Output the [x, y] coordinate of the center of the cell containing the given text.  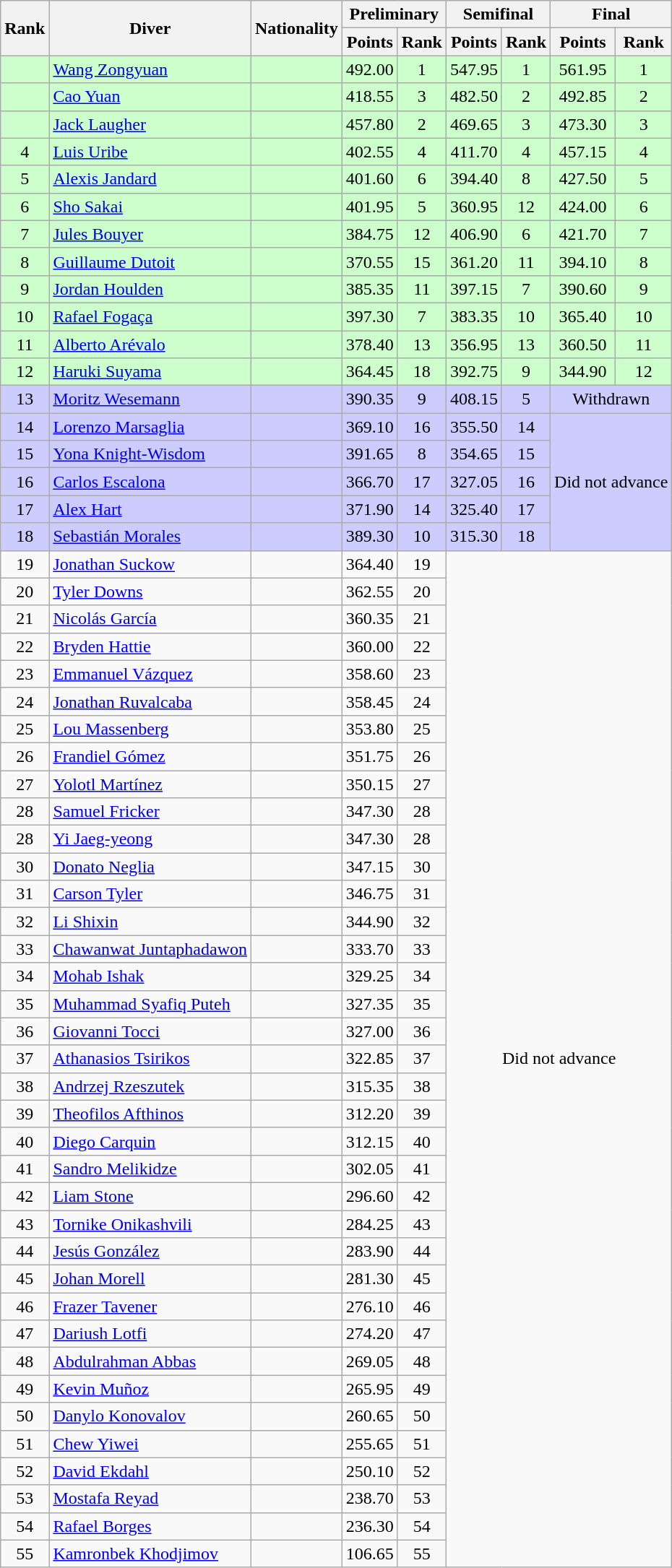
457.80 [370, 124]
355.50 [474, 427]
350.15 [370, 784]
Liam Stone [150, 1196]
Jules Bouyer [150, 234]
Carson Tyler [150, 894]
Samuel Fricker [150, 812]
360.00 [370, 646]
255.65 [370, 1444]
260.65 [370, 1416]
Jesús González [150, 1252]
312.20 [370, 1114]
358.60 [370, 674]
360.95 [474, 207]
370.55 [370, 261]
325.40 [474, 509]
315.35 [370, 1086]
312.15 [370, 1141]
Preliminary [394, 14]
327.00 [370, 1031]
Li Shixin [150, 922]
Sho Sakai [150, 207]
Theofilos Afthinos [150, 1114]
358.45 [370, 701]
473.30 [583, 124]
383.35 [474, 316]
Abdulrahman Abbas [150, 1361]
Jordan Houlden [150, 289]
371.90 [370, 509]
Andrzej Rzeszutek [150, 1086]
424.00 [583, 207]
353.80 [370, 729]
238.70 [370, 1499]
351.75 [370, 756]
327.35 [370, 1004]
302.05 [370, 1169]
Alex Hart [150, 509]
322.85 [370, 1059]
547.95 [474, 69]
327.05 [474, 482]
Frazer Tavener [150, 1307]
354.65 [474, 454]
Carlos Escalona [150, 482]
Final [611, 14]
274.20 [370, 1334]
378.40 [370, 345]
Nationality [297, 28]
427.50 [583, 179]
457.15 [583, 152]
360.50 [583, 345]
Dariush Lotfi [150, 1334]
Jonathan Ruvalcaba [150, 701]
397.30 [370, 316]
250.10 [370, 1471]
469.65 [474, 124]
Diego Carquin [150, 1141]
346.75 [370, 894]
Lorenzo Marsaglia [150, 427]
236.30 [370, 1526]
392.75 [474, 372]
Diver [150, 28]
Moritz Wesemann [150, 399]
Bryden Hattie [150, 646]
364.40 [370, 564]
315.30 [474, 537]
Yolotl Martínez [150, 784]
Haruki Suyama [150, 372]
492.00 [370, 69]
361.20 [474, 261]
561.95 [583, 69]
385.35 [370, 289]
369.10 [370, 427]
394.40 [474, 179]
391.65 [370, 454]
283.90 [370, 1252]
Luis Uribe [150, 152]
Lou Massenberg [150, 729]
Alberto Arévalo [150, 345]
389.30 [370, 537]
Nicolás García [150, 619]
418.55 [370, 97]
390.60 [583, 289]
Alexis Jandard [150, 179]
408.15 [474, 399]
Jonathan Suckow [150, 564]
Rafael Borges [150, 1526]
Wang Zongyuan [150, 69]
Giovanni Tocci [150, 1031]
394.10 [583, 261]
347.15 [370, 867]
Donato Neglia [150, 867]
Rafael Fogaça [150, 316]
362.55 [370, 592]
Yona Knight-Wisdom [150, 454]
Semifinal [498, 14]
265.95 [370, 1389]
365.40 [583, 316]
401.95 [370, 207]
Johan Morell [150, 1279]
Tyler Downs [150, 592]
Chew Yiwei [150, 1444]
329.25 [370, 976]
106.65 [370, 1554]
David Ekdahl [150, 1471]
Kamronbek Khodjimov [150, 1554]
Frandiel Gómez [150, 756]
269.05 [370, 1361]
366.70 [370, 482]
401.60 [370, 179]
Chawanwat Juntaphadawon [150, 949]
397.15 [474, 289]
Kevin Muñoz [150, 1389]
492.85 [583, 97]
Mohab Ishak [150, 976]
Cao Yuan [150, 97]
Tornike Onikashvili [150, 1224]
402.55 [370, 152]
Mostafa Reyad [150, 1499]
276.10 [370, 1307]
364.45 [370, 372]
Athanasios Tsirikos [150, 1059]
Yi Jaeg-yeong [150, 839]
281.30 [370, 1279]
Danylo Konovalov [150, 1416]
Withdrawn [611, 399]
411.70 [474, 152]
Muhammad Syafiq Puteh [150, 1004]
356.95 [474, 345]
360.35 [370, 619]
384.75 [370, 234]
Emmanuel Vázquez [150, 674]
296.60 [370, 1196]
Sandro Melikidze [150, 1169]
406.90 [474, 234]
333.70 [370, 949]
Guillaume Dutoit [150, 261]
421.70 [583, 234]
Jack Laugher [150, 124]
284.25 [370, 1224]
Sebastián Morales [150, 537]
390.35 [370, 399]
482.50 [474, 97]
